Scan for the cell matching the given text and deliver its (x, y) coordinate at center. 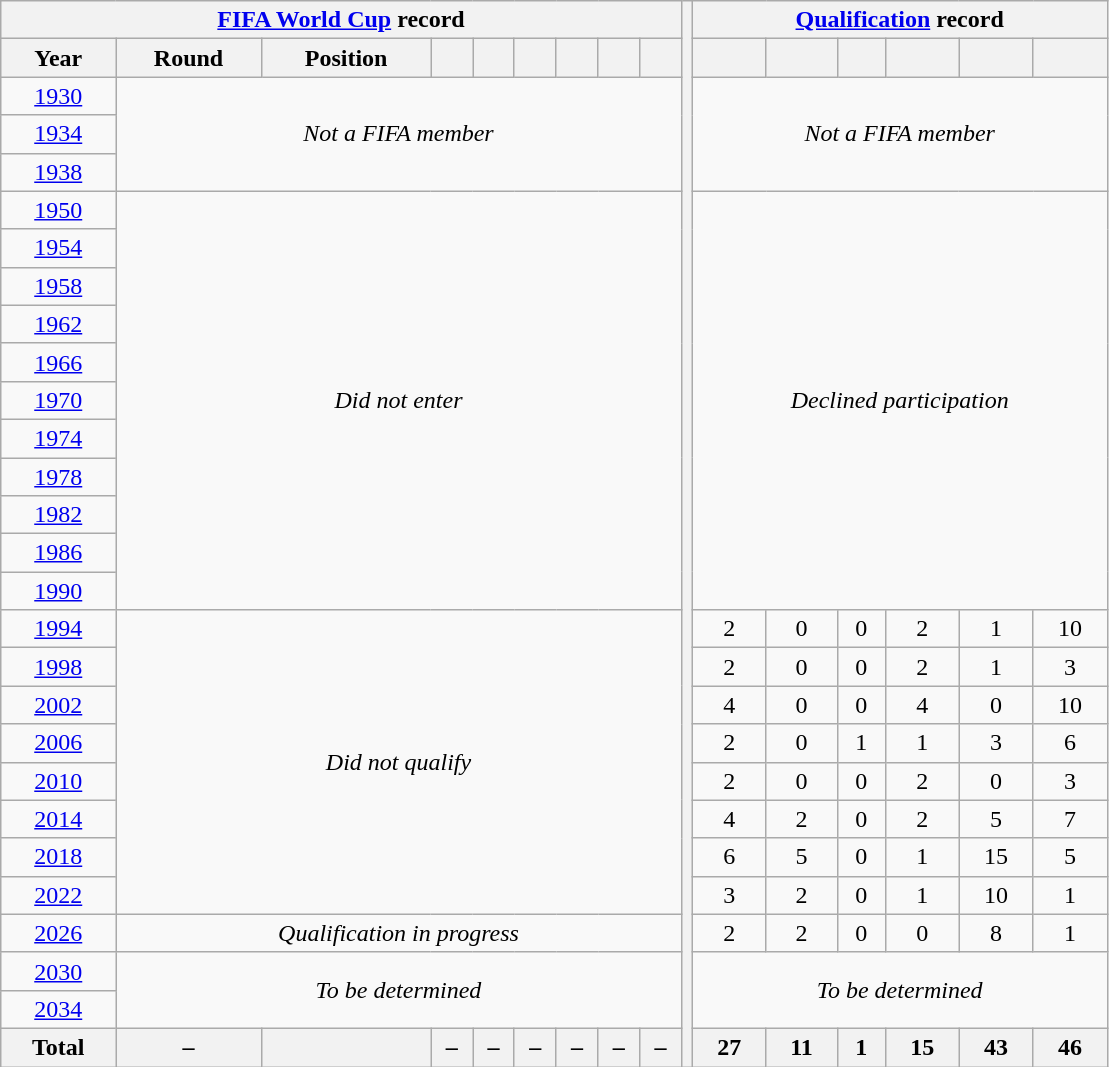
1994 (58, 629)
1974 (58, 438)
1970 (58, 400)
11 (802, 1047)
2034 (58, 1009)
2030 (58, 971)
43 (996, 1047)
Did not enter (399, 400)
Position (346, 58)
2018 (58, 857)
Declined participation (900, 400)
1962 (58, 324)
1986 (58, 553)
Total (58, 1047)
FIFA World Cup record (342, 20)
1966 (58, 362)
1958 (58, 286)
Did not qualify (399, 762)
1950 (58, 210)
1954 (58, 248)
1990 (58, 591)
1982 (58, 515)
7 (1070, 819)
1938 (58, 172)
8 (996, 933)
2014 (58, 819)
27 (729, 1047)
Year (58, 58)
2002 (58, 705)
1934 (58, 134)
46 (1070, 1047)
2026 (58, 933)
2010 (58, 781)
2006 (58, 743)
2022 (58, 895)
Qualification record (900, 20)
1978 (58, 477)
Round (189, 58)
1998 (58, 667)
Qualification in progress (399, 933)
1930 (58, 96)
